Pinpoint the cell where the given text exists, returning its [X, Y] midpoint coordinate. 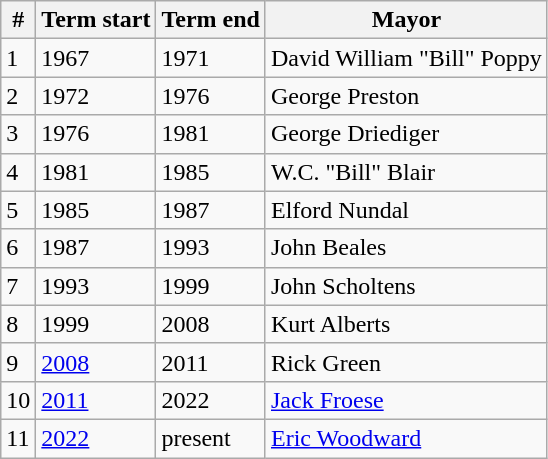
8 [18, 324]
3 [18, 134]
2 [18, 96]
Elford Nundal [406, 210]
W.C. "Bill" Blair [406, 172]
4 [18, 172]
George Preston [406, 96]
Kurt Alberts [406, 324]
# [18, 20]
1971 [211, 58]
Mayor [406, 20]
1 [18, 58]
5 [18, 210]
1972 [96, 96]
11 [18, 438]
present [211, 438]
Eric Woodward [406, 438]
Term start [96, 20]
1967 [96, 58]
9 [18, 362]
John Beales [406, 248]
10 [18, 400]
6 [18, 248]
7 [18, 286]
Jack Froese [406, 400]
Term end [211, 20]
John Scholtens [406, 286]
George Driediger [406, 134]
David William "Bill" Poppy [406, 58]
Rick Green [406, 362]
